Extract the [X, Y] coordinate from the center of the cell holding the provided text.  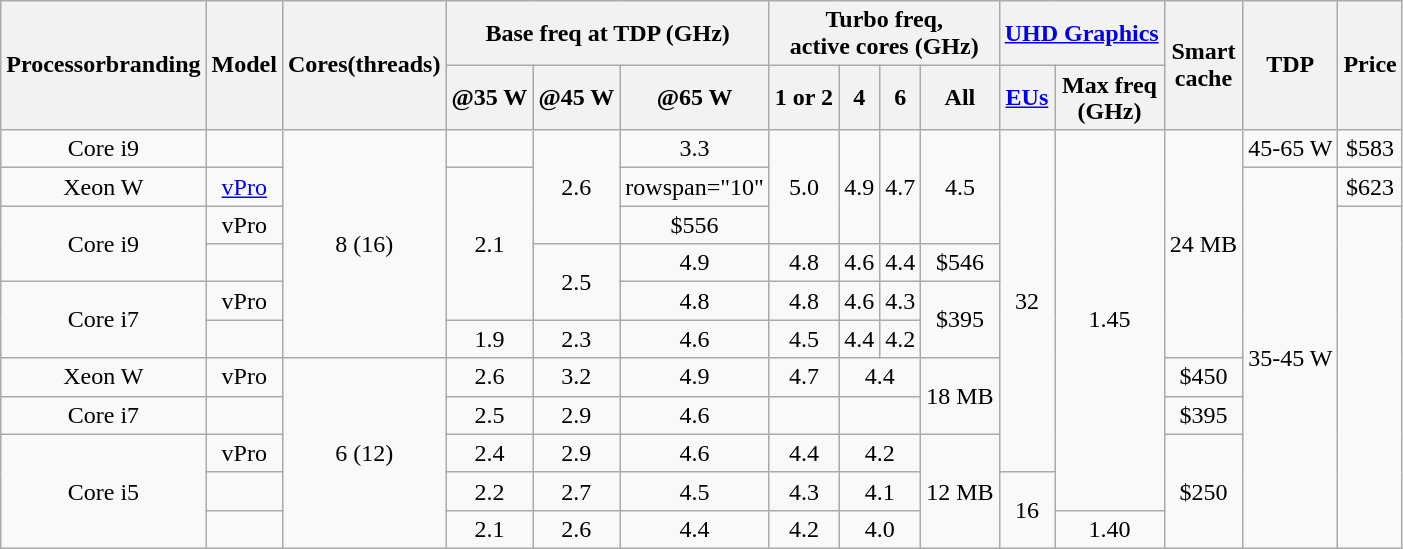
2.7 [576, 491]
Base freq at TDP (GHz) [608, 34]
2.2 [490, 491]
3.2 [576, 377]
18 MB [960, 396]
@45 W [576, 98]
35-45 W [1290, 358]
16 [1027, 510]
$450 [1203, 377]
2.4 [490, 453]
Core i5 [104, 491]
6 [900, 98]
@35 W [490, 98]
rowspan="10" [695, 187]
Price [1370, 66]
$583 [1370, 149]
4.1 [880, 491]
UHD Graphics [1082, 34]
Model [244, 66]
45-65 W [1290, 149]
$250 [1203, 491]
8 (16) [364, 244]
12 MB [960, 491]
EUs [1027, 98]
1.9 [490, 339]
4 [860, 98]
Processorbranding [104, 66]
2.3 [576, 339]
5.0 [804, 187]
All [960, 98]
Max freq(GHz) [1110, 98]
32 [1027, 302]
6 (12) [364, 453]
3.3 [695, 149]
1.40 [1110, 529]
TDP [1290, 66]
$546 [960, 263]
24 MB [1203, 244]
1.45 [1110, 320]
4.0 [880, 529]
$623 [1370, 187]
Turbo freq,active cores (GHz) [884, 34]
Smartcache [1203, 66]
@65 W [695, 98]
$556 [695, 225]
1 or 2 [804, 98]
Cores(threads) [364, 66]
